From the cell containing the given text, extract its center point as (X, Y) coordinate. 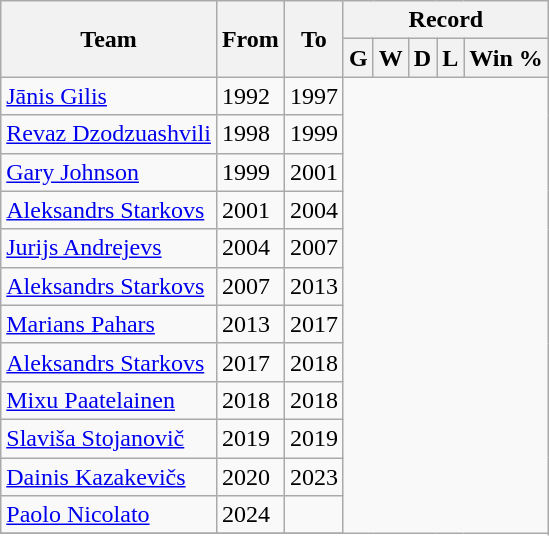
2024 (250, 515)
1998 (250, 134)
Gary Johnson (109, 172)
G (358, 58)
Mixu Paatelainen (109, 400)
Slaviša Stojanovič (109, 438)
L (450, 58)
2023 (314, 477)
Marians Pahars (109, 324)
Jānis Gilis (109, 96)
To (314, 39)
From (250, 39)
W (390, 58)
Win % (506, 58)
Paolo Nicolato (109, 515)
Revaz Dzodzuashvili (109, 134)
2020 (250, 477)
Team (109, 39)
Dainis Kazakevičs (109, 477)
1992 (250, 96)
Record (446, 20)
D (422, 58)
Jurijs Andrejevs (109, 248)
1997 (314, 96)
